Output the [X, Y] coordinate of the center of the cell containing the given text.  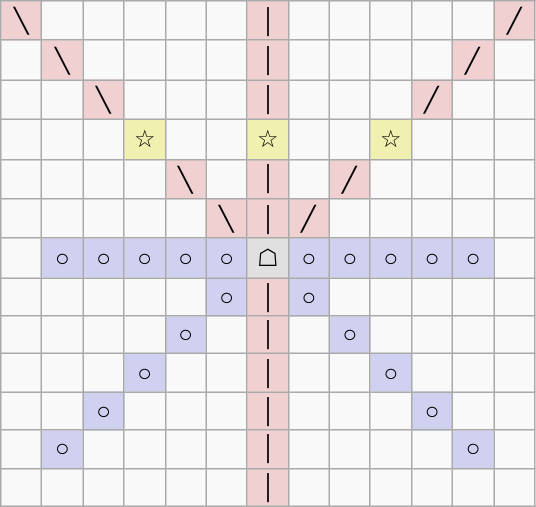
☖ [268, 258]
